Determine the (X, Y) coordinate at the center of the cell enclosing the given text.  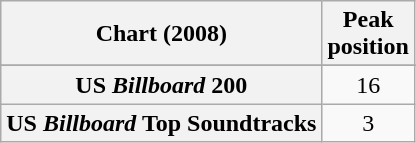
16 (368, 85)
US Billboard Top Soundtracks (162, 123)
US Billboard 200 (162, 85)
Peakposition (368, 34)
Chart (2008) (162, 34)
3 (368, 123)
